From the cell containing the given text, extract its center point as [x, y] coordinate. 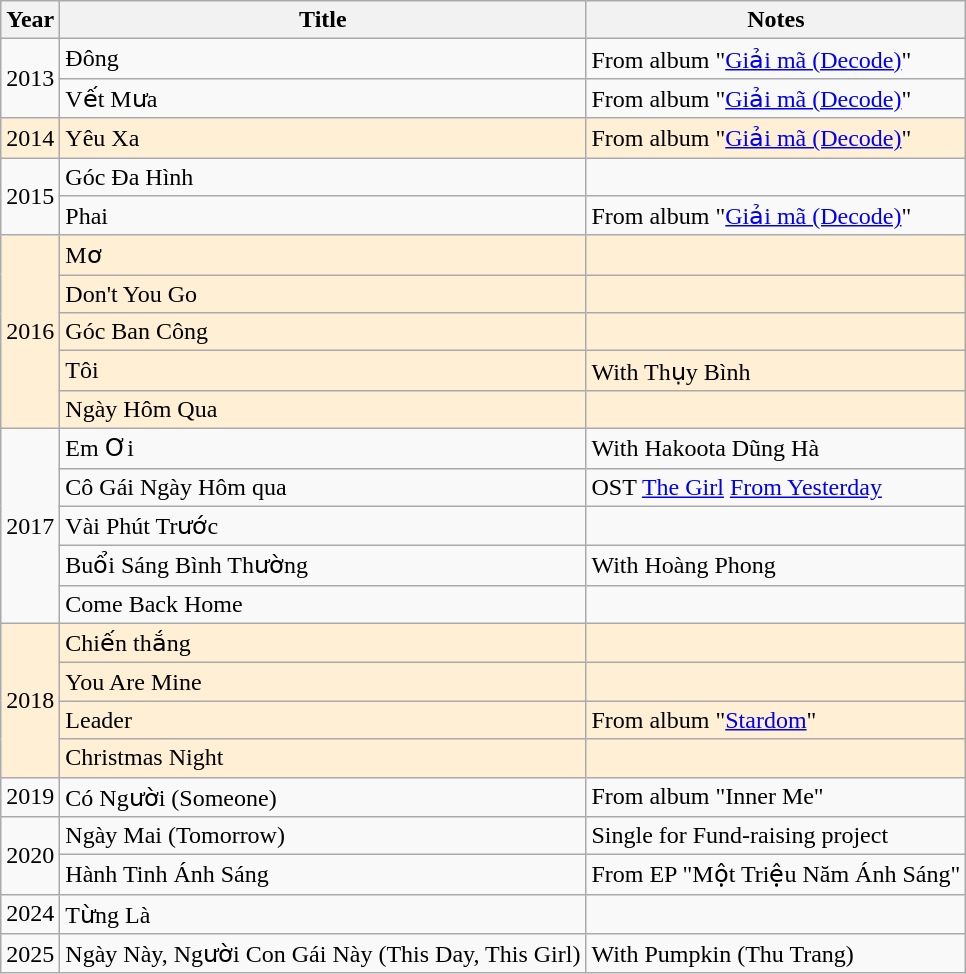
Year [30, 20]
2020 [30, 856]
Notes [776, 20]
2025 [30, 954]
Leader [323, 720]
2024 [30, 914]
Mơ [323, 255]
Ngày Mai (Tomorrow) [323, 836]
Vết Mưa [323, 98]
Buổi Sáng Bình Thường [323, 566]
Đông [323, 59]
OST The Girl From Yesterday [776, 487]
Ngày Này, Người Con Gái Này (This Day, This Girl) [323, 954]
Góc Đa Hình [323, 177]
Title [323, 20]
2014 [30, 138]
With Hoàng Phong [776, 566]
From album "Inner Me" [776, 797]
With Hakoota Dũng Hà [776, 448]
Christmas Night [323, 758]
2018 [30, 700]
2019 [30, 797]
From EP "Một Triệu Năm Ánh Sáng" [776, 875]
Có Người (Someone) [323, 797]
Come Back Home [323, 604]
From album "Stardom" [776, 720]
Vài Phút Trước [323, 526]
Phai [323, 216]
With Pumpkin (Thu Trang) [776, 954]
2013 [30, 78]
Từng Là [323, 914]
Yêu Xa [323, 138]
Hành Tinh Ánh Sáng [323, 875]
Góc Ban Công [323, 332]
Em Ơi [323, 448]
Chiến thắng [323, 643]
2017 [30, 526]
Tôi [323, 371]
2016 [30, 332]
Ngày Hôm Qua [323, 409]
Single for Fund-raising project [776, 836]
With Thụy Bình [776, 371]
You Are Mine [323, 682]
2015 [30, 197]
Cô Gái Ngày Hôm qua [323, 487]
Don't You Go [323, 294]
